Identify which cell holds the provided text, then report its (x, y) central coordinate. 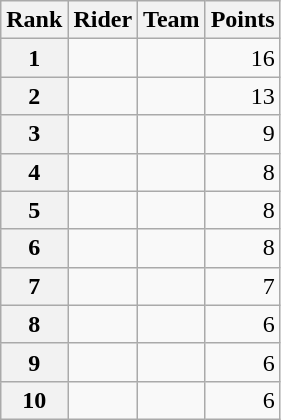
Rank (34, 20)
13 (242, 96)
2 (34, 96)
16 (242, 58)
Rider (103, 20)
5 (34, 210)
10 (34, 400)
1 (34, 58)
Team (172, 20)
3 (34, 134)
4 (34, 172)
Points (242, 20)
